Detect which cell encompasses the target text, then output its (x, y) center coordinate. 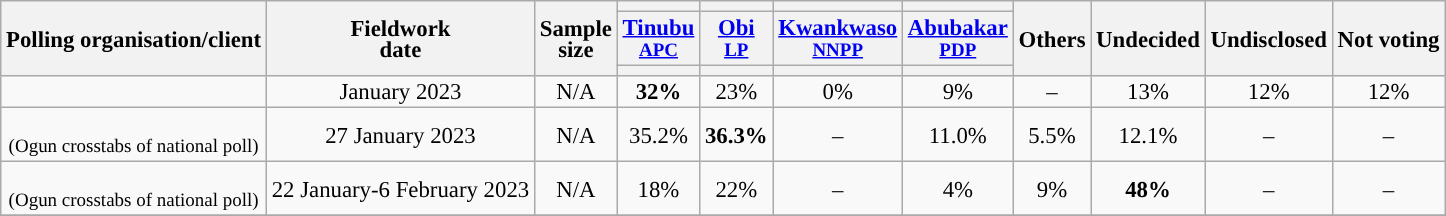
Undecided (1148, 38)
18% (658, 189)
27 January 2023 (400, 135)
32% (658, 92)
36.3% (736, 135)
Samplesize (576, 38)
January 2023 (400, 92)
Others (1052, 38)
13% (1148, 92)
22 January-6 February 2023 (400, 189)
TinubuAPC (658, 39)
Polling organisation/client (134, 38)
0% (838, 92)
5.5% (1052, 135)
Undisclosed (1268, 38)
23% (736, 92)
12.1% (1148, 135)
AbubakarPDP (958, 39)
ObiLP (736, 39)
4% (958, 189)
KwankwasoNNPP (838, 39)
11.0% (958, 135)
22% (736, 189)
Fieldworkdate (400, 38)
Not voting (1388, 38)
48% (1148, 189)
35.2% (658, 135)
